Pinpoint the cell where the given text exists, returning its (x, y) midpoint coordinate. 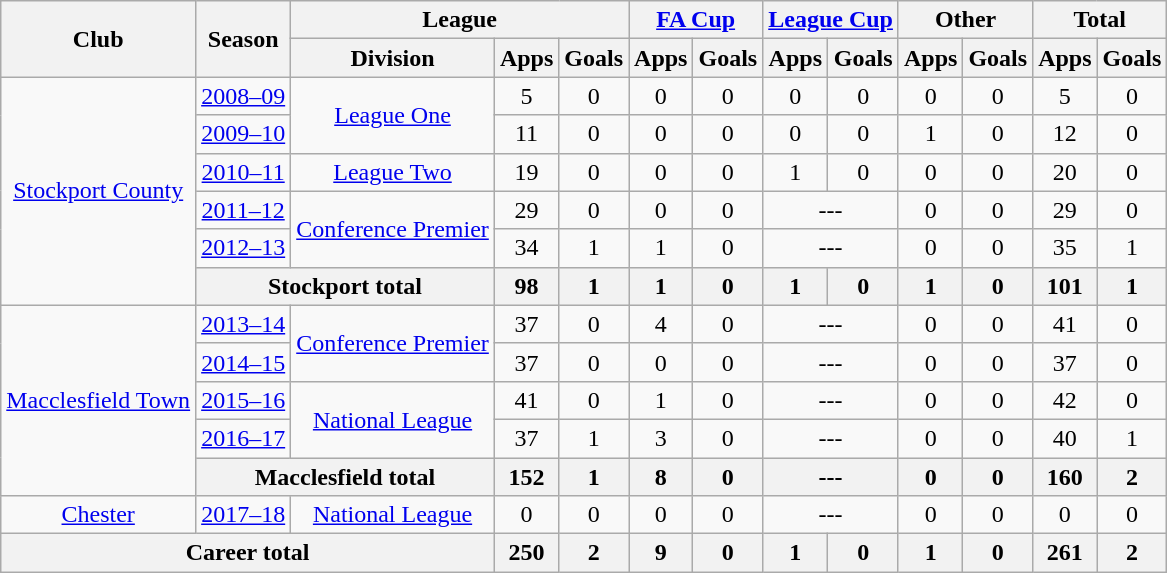
League (460, 20)
98 (526, 286)
2015–16 (244, 400)
19 (526, 172)
2009–10 (244, 134)
Division (393, 58)
Stockport total (346, 286)
160 (1065, 477)
4 (661, 324)
FA Cup (696, 20)
Other (965, 20)
9 (661, 553)
Chester (98, 515)
2012–13 (244, 248)
2014–15 (244, 362)
2017–18 (244, 515)
2010–11 (244, 172)
34 (526, 248)
League One (393, 115)
3 (661, 438)
152 (526, 477)
8 (661, 477)
Season (244, 39)
Career total (248, 553)
35 (1065, 248)
League Cup (831, 20)
12 (1065, 134)
11 (526, 134)
Macclesfield total (346, 477)
40 (1065, 438)
Club (98, 39)
2013–14 (244, 324)
261 (1065, 553)
2008–09 (244, 96)
2011–12 (244, 210)
2016–17 (244, 438)
League Two (393, 172)
Total (1100, 20)
20 (1065, 172)
Stockport County (98, 191)
Macclesfield Town (98, 400)
101 (1065, 286)
250 (526, 553)
42 (1065, 400)
